Provide the [x, y] coordinate of the cell's center where the given text is located.  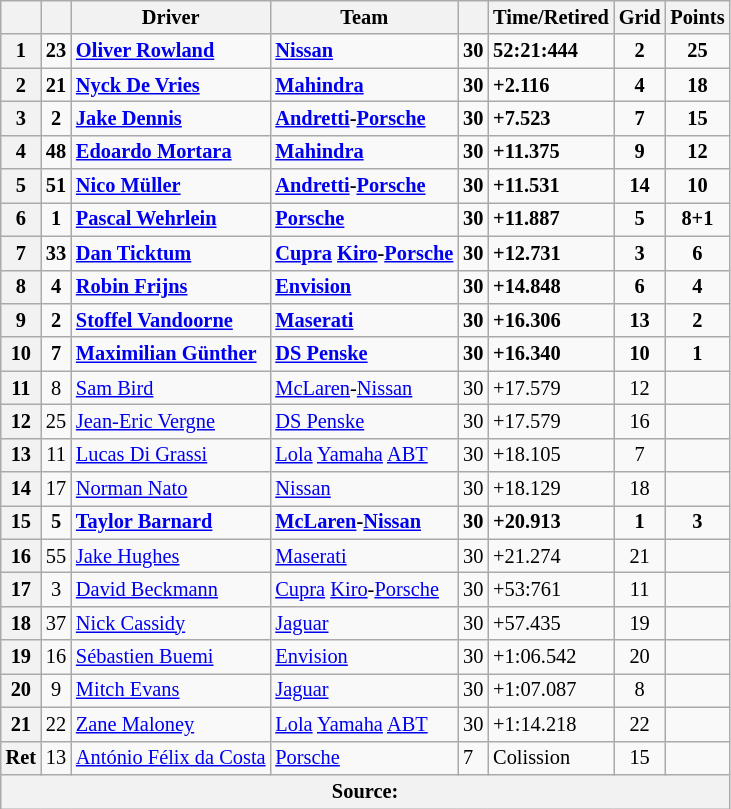
Ret [21, 758]
Jake Dennis [170, 118]
+16.306 [551, 320]
+14.848 [551, 287]
Team [364, 17]
Edoardo Mortara [170, 152]
Taylor Barnard [170, 522]
+16.340 [551, 354]
Dan Ticktum [170, 253]
+2.116 [551, 85]
+18.129 [551, 489]
Colission [551, 758]
Jean-Eric Vergne [170, 421]
Nico Müller [170, 186]
51 [56, 186]
8+1 [697, 219]
+11.531 [551, 186]
Sébastien Buemi [170, 657]
+1:06.542 [551, 657]
David Beckmann [170, 589]
+20.913 [551, 522]
Nyck De Vries [170, 85]
52:21:444 [551, 51]
+53:761 [551, 589]
+18.105 [551, 455]
+12.731 [551, 253]
Sam Bird [170, 388]
23 [56, 51]
Nick Cassidy [170, 623]
Lucas Di Grassi [170, 455]
48 [56, 152]
Oliver Rowland [170, 51]
Stoffel Vandoorne [170, 320]
Maximilian Günther [170, 354]
Source: [366, 791]
55 [56, 556]
Robin Frijns [170, 287]
33 [56, 253]
+1:07.087 [551, 690]
+21.274 [551, 556]
Norman Nato [170, 489]
Driver [170, 17]
Pascal Wehrlein [170, 219]
Zane Maloney [170, 724]
Points [697, 17]
+11.887 [551, 219]
Mitch Evans [170, 690]
Jake Hughes [170, 556]
Time/Retired [551, 17]
+1:14.218 [551, 724]
António Félix da Costa [170, 758]
+7.523 [551, 118]
Grid [640, 17]
+11.375 [551, 152]
+57.435 [551, 623]
37 [56, 623]
